Locate the cell with the specified text and output its [X, Y] center coordinate. 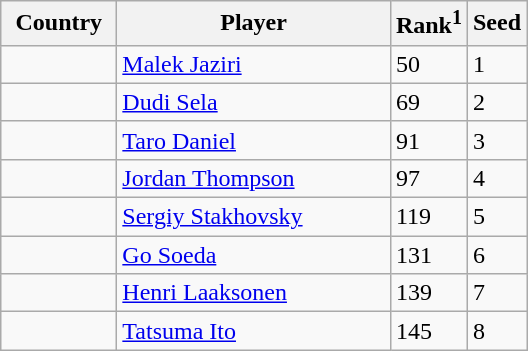
Rank1 [428, 24]
Malek Jaziri [254, 64]
50 [428, 64]
Sergiy Stakhovsky [254, 217]
139 [428, 293]
2 [496, 102]
119 [428, 217]
145 [428, 331]
Go Soeda [254, 255]
Player [254, 24]
7 [496, 293]
Taro Daniel [254, 140]
5 [496, 217]
Jordan Thompson [254, 178]
Henri Laaksonen [254, 293]
131 [428, 255]
Country [59, 24]
Dudi Sela [254, 102]
91 [428, 140]
3 [496, 140]
4 [496, 178]
8 [496, 331]
Seed [496, 24]
Tatsuma Ito [254, 331]
69 [428, 102]
6 [496, 255]
1 [496, 64]
97 [428, 178]
